Extract the [X, Y] coordinate from the center of the cell holding the provided text.  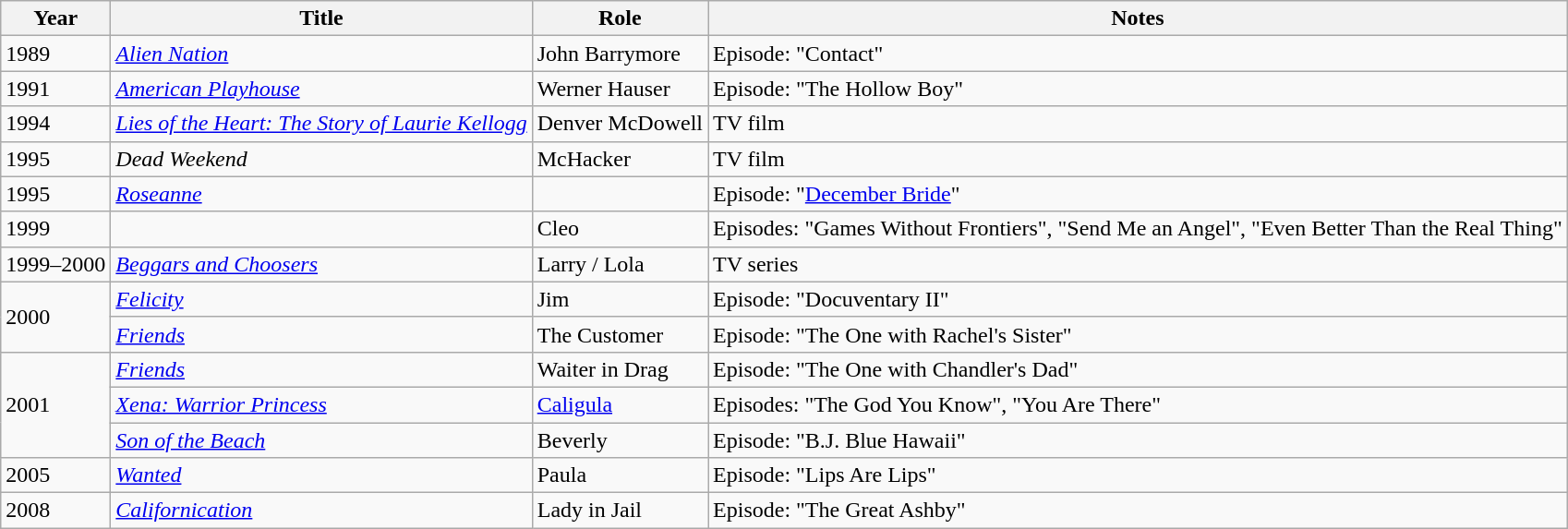
Dead Weekend [321, 159]
Beggars and Choosers [321, 264]
Werner Hauser [620, 89]
Episode: "December Bride" [1138, 194]
Wanted [321, 475]
1994 [55, 124]
2005 [55, 475]
The Customer [620, 334]
1999 [55, 229]
Title [321, 18]
Episode: "B.J. Blue Hawaii" [1138, 440]
Alien Nation [321, 54]
Cleo [620, 229]
1999–2000 [55, 264]
Episode: "The Hollow Boy" [1138, 89]
Beverly [620, 440]
Episode: "The One with Chandler's Dad" [1138, 369]
Larry / Lola [620, 264]
Episode: "The One with Rachel's Sister" [1138, 334]
Year [55, 18]
Notes [1138, 18]
Episode: "Contact" [1138, 54]
1989 [55, 54]
Caligula [620, 404]
1991 [55, 89]
Son of the Beach [321, 440]
2001 [55, 404]
2000 [55, 317]
John Barrymore [620, 54]
Lies of the Heart: The Story of Laurie Kellogg [321, 124]
Episodes: "Games Without Frontiers", "Send Me an Angel", "Even Better Than the Real Thing" [1138, 229]
Waiter in Drag [620, 369]
Californication [321, 511]
Xena: Warrior Princess [321, 404]
TV series [1138, 264]
2008 [55, 511]
Denver McDowell [620, 124]
Episode: "Docuventary II" [1138, 299]
Role [620, 18]
Episode: "The Great Ashby" [1138, 511]
Lady in Jail [620, 511]
McHacker [620, 159]
Jim [620, 299]
Episodes: "The God You Know", "You Are There" [1138, 404]
Paula [620, 475]
American Playhouse [321, 89]
Roseanne [321, 194]
Felicity [321, 299]
Episode: "Lips Are Lips" [1138, 475]
